Extract the (x, y) coordinate from the center of the cell holding the provided text.  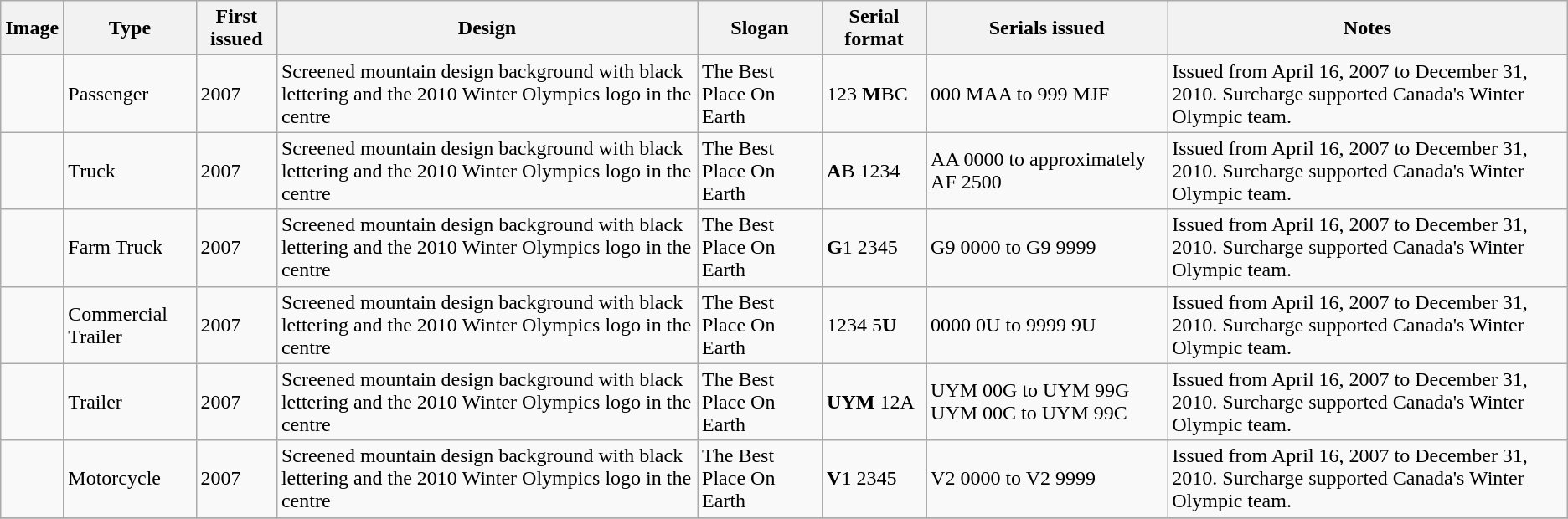
Slogan (761, 28)
Commercial Trailer (130, 325)
0000 0U to 9999 9U (1047, 325)
Notes (1367, 28)
Truck (130, 171)
V2 0000 to V2 9999 (1047, 479)
AA 0000 to approximately AF 2500 (1047, 171)
123 MBC (874, 94)
000 MAA to 999 MJF (1047, 94)
AB 1234 (874, 171)
UYM 12A (874, 402)
V1 2345 (874, 479)
Serials issued (1047, 28)
Design (487, 28)
Farm Truck (130, 248)
Type (130, 28)
G9 0000 to G9 9999 (1047, 248)
Serial format (874, 28)
Image (32, 28)
1234 5U (874, 325)
Passenger (130, 94)
Trailer (130, 402)
UYM 00G to UYM 99G UYM 00C to UYM 99C (1047, 402)
G1 2345 (874, 248)
Motorcycle (130, 479)
First issued (236, 28)
